Search for the cell housing the specified text and yield its (X, Y) center coordinate. 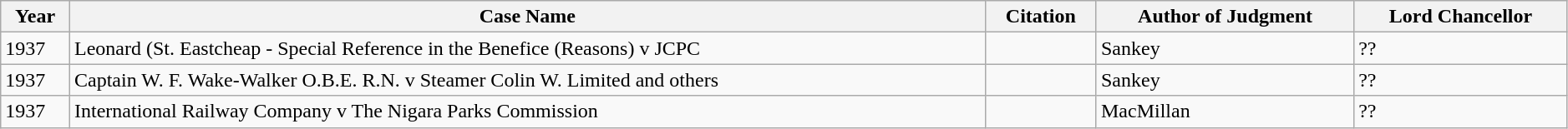
Case Name (527, 17)
Citation (1041, 17)
Leonard (St. Eastcheap - Special Reference in the Benefice (Reasons) v JCPC (527, 48)
International Railway Company v The Nigara Parks Commission (527, 112)
Author of Judgment (1225, 17)
MacMillan (1225, 112)
Lord Chancellor (1461, 17)
Year (35, 17)
Captain W. F. Wake-Walker O.B.E. R.N. v Steamer Colin W. Limited and others (527, 80)
